Determine the (x, y) coordinate at the center of the cell enclosing the given text.  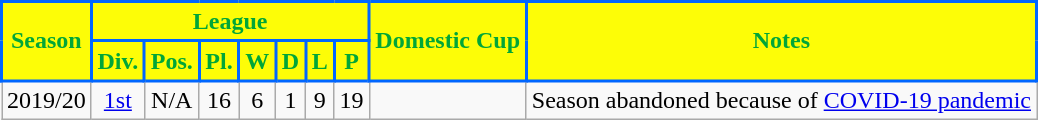
W (258, 61)
D (291, 61)
1st (118, 100)
1 (291, 100)
2019/20 (47, 100)
6 (258, 100)
L (320, 61)
League (230, 22)
Season (47, 42)
Pl. (219, 61)
Notes (781, 42)
Div. (118, 61)
9 (320, 100)
16 (219, 100)
19 (352, 100)
Domestic Cup (448, 42)
P (352, 61)
Season abandoned because of COVID-19 pandemic (781, 100)
N/A (172, 100)
Pos. (172, 61)
